Locate the cell with the specified text and output its (x, y) center coordinate. 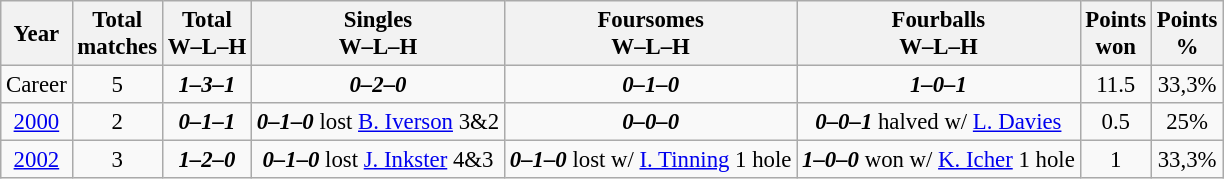
FourballsW–L–H (938, 34)
0–2–0 (378, 85)
SinglesW–L–H (378, 34)
Career (36, 85)
FoursomesW–L–H (650, 34)
11.5 (1116, 85)
0–1–0 lost w/ I. Tinning 1 hole (650, 160)
TotalW–L–H (206, 34)
5 (117, 85)
Points% (1186, 34)
1 (1116, 160)
0–1–0 (650, 85)
2 (117, 122)
2002 (36, 160)
0–1–0 lost B. Iverson 3&2 (378, 122)
0–1–0 lost J. Inkster 4&3 (378, 160)
1–0–1 (938, 85)
Pointswon (1116, 34)
3 (117, 160)
0–0–1 halved w/ L. Davies (938, 122)
Totalmatches (117, 34)
0–1–1 (206, 122)
25% (1186, 122)
1–0–0 won w/ K. Icher 1 hole (938, 160)
2000 (36, 122)
1–2–0 (206, 160)
1–3–1 (206, 85)
0.5 (1116, 122)
0–0–0 (650, 122)
Year (36, 34)
